Return the (x, y) coordinate for the center point of the cell that contains the specified text.  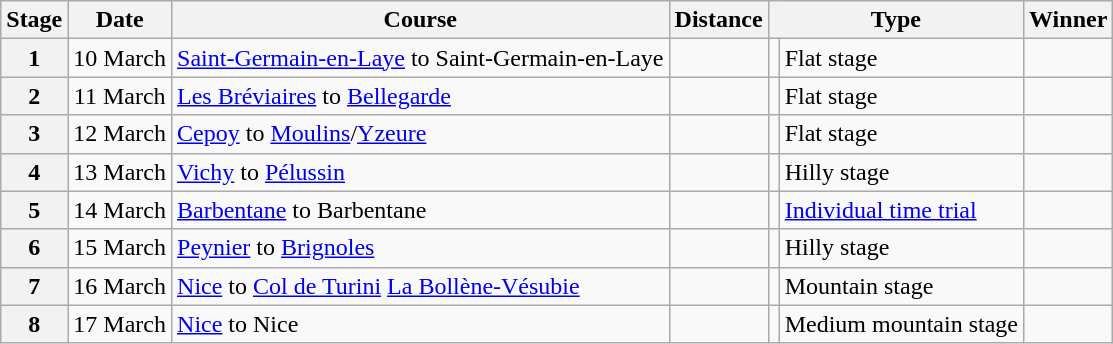
6 (34, 248)
Course (421, 20)
1 (34, 58)
5 (34, 210)
7 (34, 286)
3 (34, 134)
Peynier to Brignoles (421, 248)
Individual time trial (901, 210)
13 March (120, 172)
Distance (718, 20)
Barbentane to Barbentane (421, 210)
15 March (120, 248)
11 March (120, 96)
17 March (120, 324)
Mountain stage (901, 286)
Winner (1068, 20)
10 March (120, 58)
Nice to Col de Turini La Bollène-Vésubie (421, 286)
Stage (34, 20)
8 (34, 324)
12 March (120, 134)
Cepoy to Moulins/Yzeure (421, 134)
Nice to Nice (421, 324)
14 March (120, 210)
Type (896, 20)
Saint-Germain-en-Laye to Saint-Germain-en-Laye (421, 58)
Date (120, 20)
Vichy to Pélussin (421, 172)
2 (34, 96)
Medium mountain stage (901, 324)
4 (34, 172)
Les Bréviaires to Bellegarde (421, 96)
16 March (120, 286)
